Pinpoint the cell where the given text exists, returning its (X, Y) midpoint coordinate. 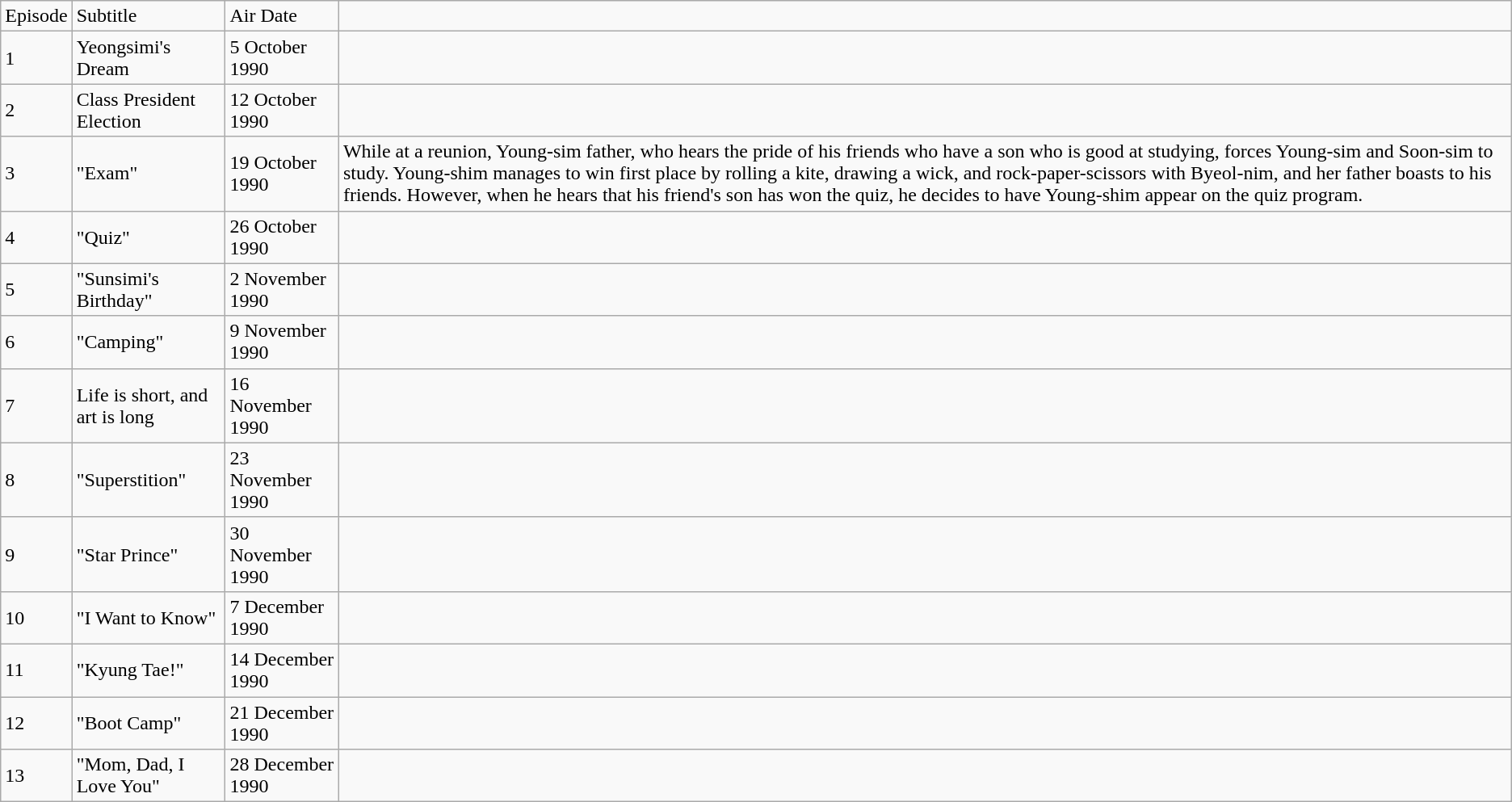
9 (36, 554)
Air Date (282, 16)
6 (36, 342)
3 (36, 174)
4 (36, 237)
2 (36, 110)
"Exam" (149, 174)
21 December 1990 (282, 722)
12 (36, 722)
Class President Election (149, 110)
"Superstition" (149, 480)
16 November 1990 (282, 405)
"Camping" (149, 342)
7 December 1990 (282, 617)
8 (36, 480)
2 November 1990 (282, 289)
"Quiz" (149, 237)
14 December 1990 (282, 670)
5 (36, 289)
23 November 1990 (282, 480)
11 (36, 670)
9 November 1990 (282, 342)
Subtitle (149, 16)
26 October 1990 (282, 237)
"Kyung Tae!" (149, 670)
5 October 1990 (282, 58)
Yeongsimi's Dream (149, 58)
Life is short, and art is long (149, 405)
1 (36, 58)
30 November 1990 (282, 554)
"Sunsimi's Birthday" (149, 289)
"Mom, Dad, I Love You" (149, 775)
"I Want to Know" (149, 617)
Episode (36, 16)
7 (36, 405)
19 October 1990 (282, 174)
"Boot Camp" (149, 722)
12 October 1990 (282, 110)
28 December 1990 (282, 775)
10 (36, 617)
13 (36, 775)
"Star Prince" (149, 554)
